Return [X, Y] of the center of cell containing provided text 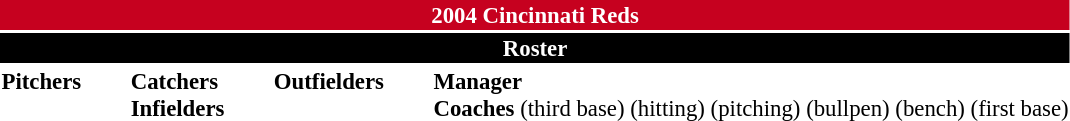
Roster [535, 48]
2004 Cincinnati Reds [535, 15]
